Locate the cell with the specified text and output its (X, Y) center coordinate. 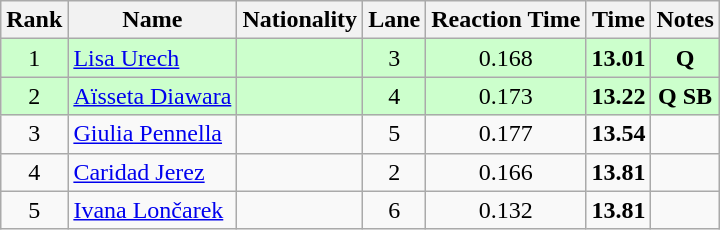
Aïsseta Diawara (152, 96)
Nationality (300, 20)
13.01 (618, 58)
0.166 (506, 172)
Q (685, 58)
Caridad Jerez (152, 172)
Notes (685, 20)
Reaction Time (506, 20)
Lisa Urech (152, 58)
Ivana Lončarek (152, 210)
13.54 (618, 134)
0.132 (506, 210)
Name (152, 20)
Rank (34, 20)
0.177 (506, 134)
0.173 (506, 96)
Time (618, 20)
6 (394, 210)
Q SB (685, 96)
Lane (394, 20)
Giulia Pennella (152, 134)
0.168 (506, 58)
1 (34, 58)
13.22 (618, 96)
